Scan for the cell matching the given text and deliver its [X, Y] coordinate at center. 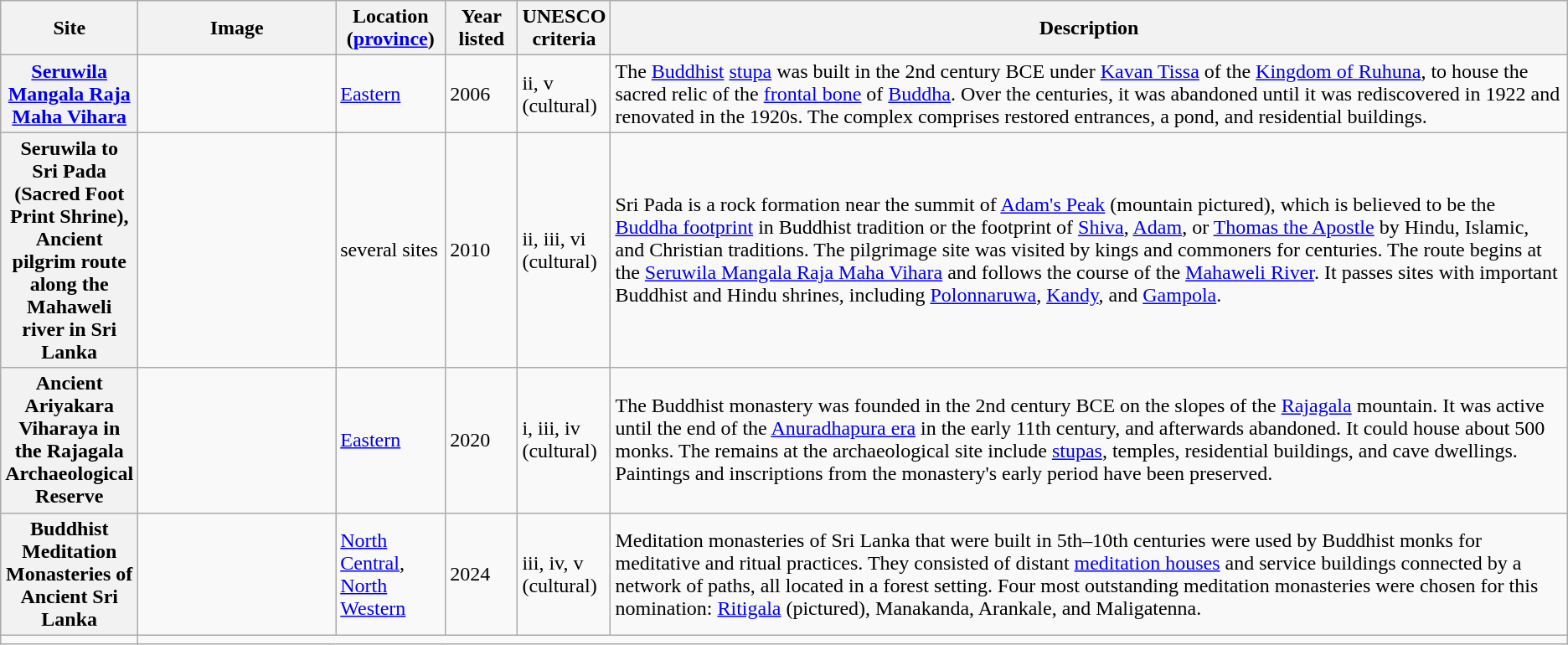
2010 [482, 250]
Seruwila to Sri Pada (Sacred Foot Print Shrine), Ancient pilgrim route along the Mahaweli river in Sri Lanka [70, 250]
Year listed [482, 28]
ii, iii, vi (cultural) [565, 250]
Site [70, 28]
Location (province) [390, 28]
UNESCO criteria [565, 28]
2024 [482, 574]
2006 [482, 94]
Image [237, 28]
Seruwila Mangala Raja Maha Vihara [70, 94]
i, iii, iv (cultural) [565, 441]
Ancient Ariyakara Viharaya in the Rajagala Archaeological Reserve [70, 441]
Description [1089, 28]
iii, iv, v (cultural) [565, 574]
several sites [390, 250]
2020 [482, 441]
North Central, North Western [390, 574]
Buddhist Meditation Monasteries of Ancient Sri Lanka [70, 574]
ii, v (cultural) [565, 94]
